Locate the cell with the specified text and output its [X, Y] center coordinate. 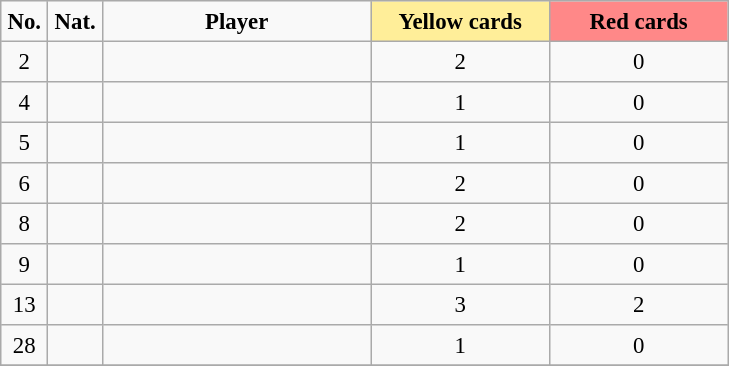
Nat. [76, 21]
Player [236, 21]
28 [24, 345]
Yellow cards [460, 21]
No. [24, 21]
4 [24, 102]
3 [460, 304]
9 [24, 264]
Red cards [638, 21]
5 [24, 142]
8 [24, 223]
13 [24, 304]
6 [24, 183]
